Scan for the cell matching the given text and deliver its (x, y) coordinate at center. 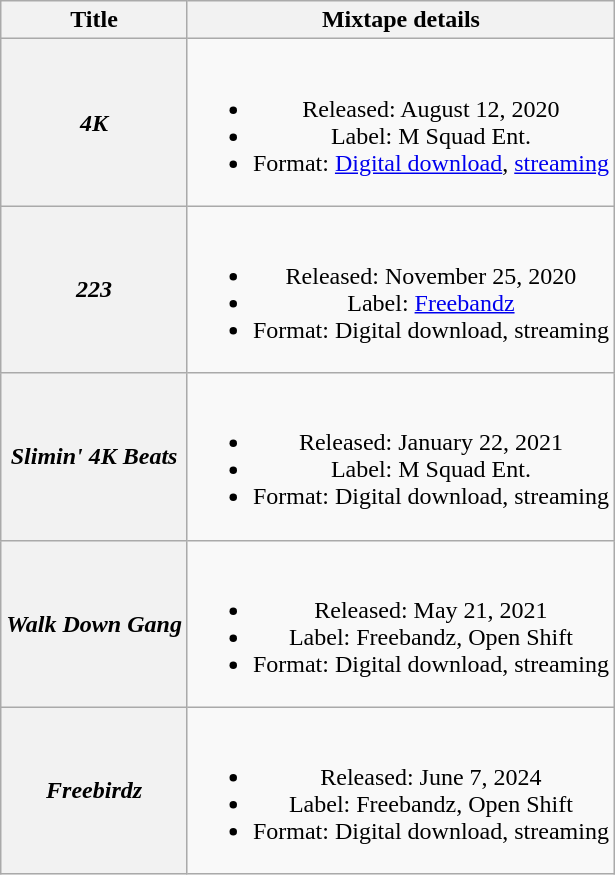
Released: June 7, 2024Label: Freebandz, Open ShiftFormat: Digital download, streaming (400, 790)
Title (94, 20)
Slimin' 4K Beats (94, 456)
Released: May 21, 2021Label: Freebandz, Open ShiftFormat: Digital download, streaming (400, 624)
Released: January 22, 2021Label: M Squad Ent.Format: Digital download, streaming (400, 456)
Released: August 12, 2020Label: M Squad Ent.Format: Digital download, streaming (400, 122)
4K (94, 122)
Mixtape details (400, 20)
223 (94, 290)
Walk Down Gang (94, 624)
Released: November 25, 2020Label: FreebandzFormat: Digital download, streaming (400, 290)
Freebirdz (94, 790)
